Output the [x, y] coordinate of the center of the cell containing the given text.  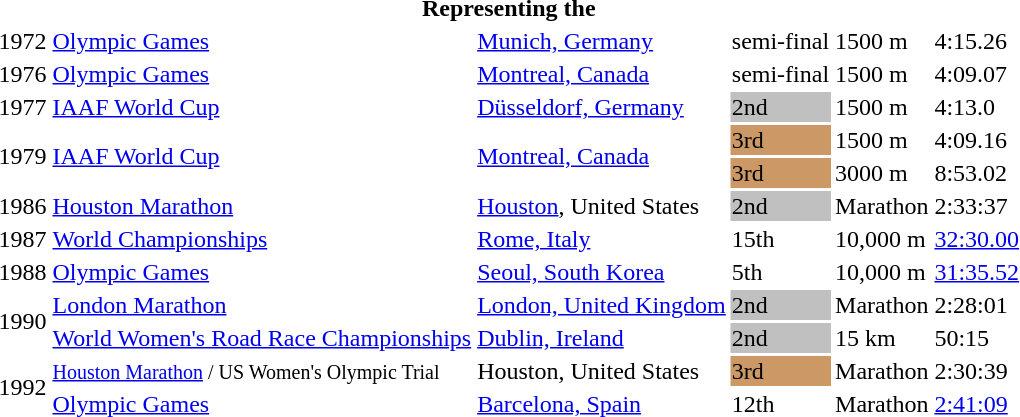
3000 m [882, 173]
Houston Marathon / US Women's Olympic Trial [262, 371]
World Women's Road Race Championships [262, 338]
Dublin, Ireland [602, 338]
Munich, Germany [602, 41]
London Marathon [262, 305]
5th [780, 272]
Düsseldorf, Germany [602, 107]
15 km [882, 338]
World Championships [262, 239]
15th [780, 239]
Rome, Italy [602, 239]
Houston Marathon [262, 206]
Seoul, South Korea [602, 272]
London, United Kingdom [602, 305]
